From the cell containing the given text, extract its center point as (X, Y) coordinate. 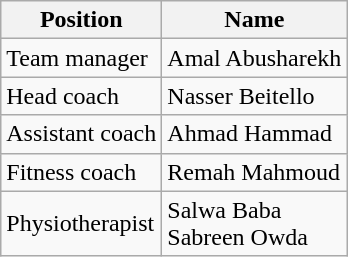
Physiotherapist (82, 224)
Nasser Beitello (254, 96)
Remah Mahmoud (254, 172)
Assistant coach (82, 134)
Ahmad Hammad (254, 134)
Name (254, 20)
Amal Abusharekh (254, 58)
Position (82, 20)
Fitness coach (82, 172)
Head coach (82, 96)
Team manager (82, 58)
Salwa Baba Sabreen Owda (254, 224)
